Output the [X, Y] coordinate of the center of the cell containing the given text.  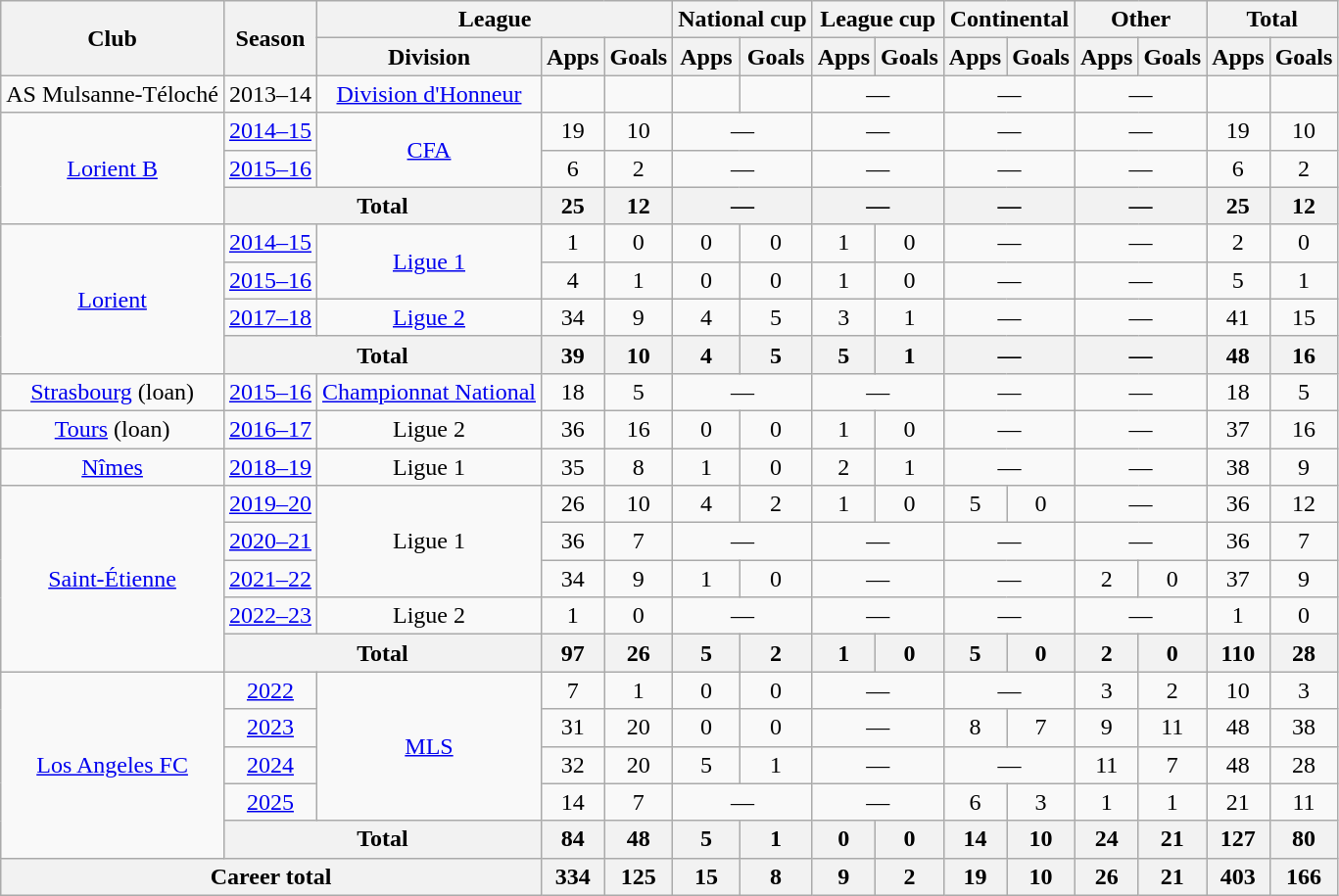
2024 [270, 765]
125 [639, 876]
Division d'Honneur [429, 94]
2016–17 [270, 429]
334 [573, 876]
National cup [742, 20]
Division [429, 57]
Los Angeles FC [113, 765]
Saint-Étienne [113, 579]
2013–14 [270, 94]
Nîmes [113, 467]
2021–22 [270, 579]
Lorient B [113, 168]
39 [573, 354]
Other [1140, 20]
Lorient [113, 299]
403 [1238, 876]
127 [1238, 839]
2022–23 [270, 616]
Season [270, 38]
166 [1304, 876]
2017–18 [270, 317]
CFA [429, 150]
97 [573, 653]
2020–21 [270, 542]
League cup [878, 20]
Strasbourg (loan) [113, 392]
2018–19 [270, 467]
31 [573, 728]
24 [1106, 839]
AS Mulsanne-Téloché [113, 94]
Continental [1009, 20]
110 [1238, 653]
2019–20 [270, 504]
35 [573, 467]
Career total [271, 876]
32 [573, 765]
2022 [270, 690]
MLS [429, 746]
Tours (loan) [113, 429]
41 [1238, 317]
2025 [270, 802]
2023 [270, 728]
84 [573, 839]
Championnat National [429, 392]
80 [1304, 839]
Club [113, 38]
League [494, 20]
